Capture the cell that displays the provided text and extract its [x, y] central coordinate. 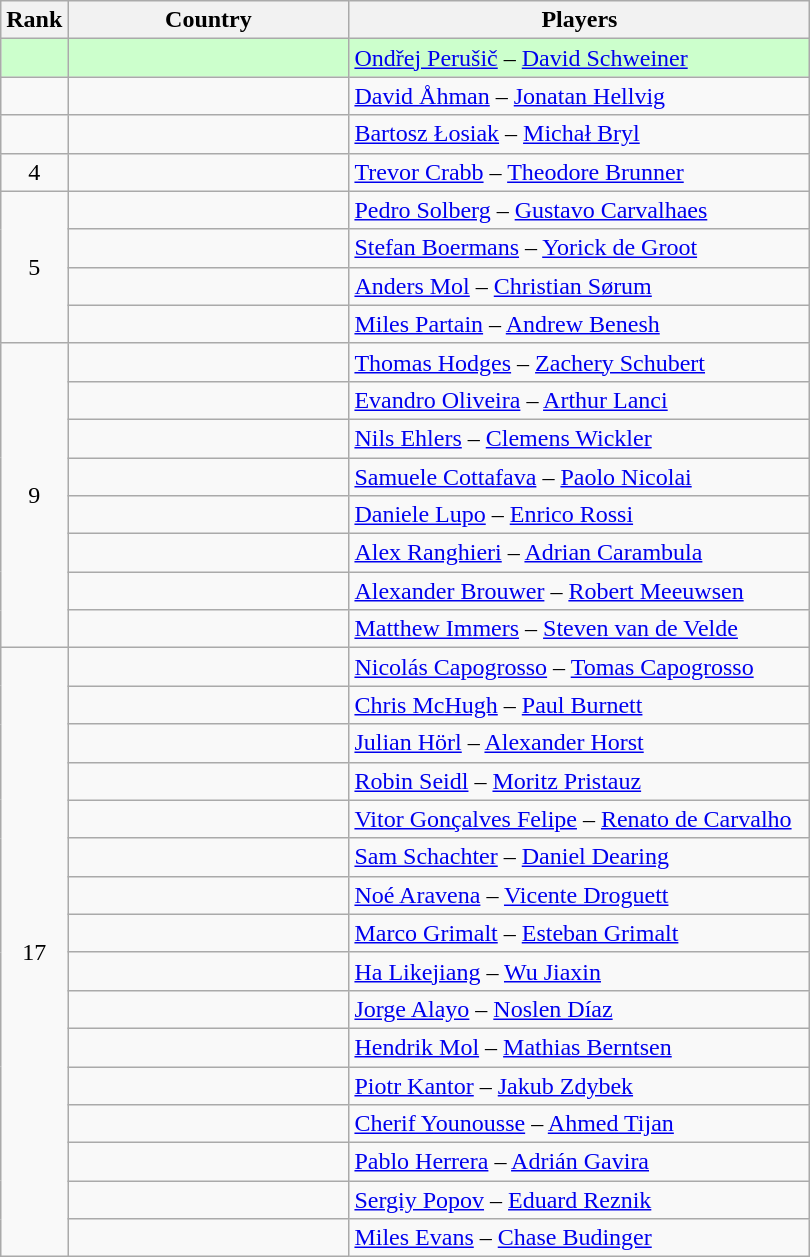
Anders Mol – Christian Sørum [580, 286]
Evandro Oliveira – Arthur Lanci [580, 400]
Hendrik Mol – Mathias Berntsen [580, 1047]
Pedro Solberg – Gustavo Carvalhaes [580, 210]
Vitor Gonçalves Felipe – Renato de Carvalho [580, 819]
Sam Schachter – Daniel Dearing [580, 857]
Jorge Alayo – Noslen Díaz [580, 1009]
Noé Aravena – Vicente Droguett [580, 895]
9 [34, 495]
5 [34, 267]
Samuele Cottafava – Paolo Nicolai [580, 477]
Chris McHugh – Paul Burnett [580, 705]
Pablo Herrera – Adrián Gavira [580, 1162]
Miles Partain – Andrew Benesh [580, 324]
Alex Ranghieri – Adrian Carambula [580, 553]
Alexander Brouwer – Robert Meeuwsen [580, 591]
4 [34, 172]
Piotr Kantor – Jakub Zdybek [580, 1085]
Stefan Boermans – Yorick de Groot [580, 248]
Daniele Lupo – Enrico Rossi [580, 515]
Julian Hörl – Alexander Horst [580, 743]
Country [208, 20]
Cherif Younousse – Ahmed Tijan [580, 1124]
Players [580, 20]
Miles Evans – Chase Budinger [580, 1238]
Robin Seidl – Moritz Pristauz [580, 781]
Thomas Hodges – Zachery Schubert [580, 362]
Ha Likejiang – Wu Jiaxin [580, 971]
17 [34, 952]
Nils Ehlers – Clemens Wickler [580, 438]
Ondřej Perušič – David Schweiner [580, 58]
Matthew Immers – Steven van de Velde [580, 629]
Sergiy Popov – Eduard Reznik [580, 1200]
Marco Grimalt – Esteban Grimalt [580, 933]
Trevor Crabb – Theodore Brunner [580, 172]
Bartosz Łosiak – Michał Bryl [580, 134]
Nicolás Capogrosso – Tomas Capogrosso [580, 667]
Rank [34, 20]
David Åhman – Jonatan Hellvig [580, 96]
